Pinpoint the cell where the given text exists, returning its (x, y) midpoint coordinate. 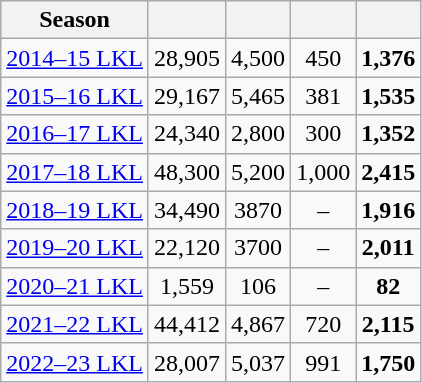
2018–19 LKL (75, 210)
2021–22 LKL (75, 324)
2017–18 LKL (75, 172)
1,916 (388, 210)
720 (324, 324)
450 (324, 58)
2016–17 LKL (75, 134)
48,300 (186, 172)
22,120 (186, 248)
381 (324, 96)
106 (258, 286)
1,000 (324, 172)
1,750 (388, 362)
1,535 (388, 96)
28,007 (186, 362)
Season (75, 20)
3700 (258, 248)
5,465 (258, 96)
82 (388, 286)
5,200 (258, 172)
28,905 (186, 58)
2019–20 LKL (75, 248)
34,490 (186, 210)
3870 (258, 210)
2020–21 LKL (75, 286)
44,412 (186, 324)
2,415 (388, 172)
2,115 (388, 324)
2,011 (388, 248)
2,800 (258, 134)
991 (324, 362)
5,037 (258, 362)
4,500 (258, 58)
24,340 (186, 134)
4,867 (258, 324)
2014–15 LKL (75, 58)
1,352 (388, 134)
1,376 (388, 58)
29,167 (186, 96)
1,559 (186, 286)
2022–23 LKL (75, 362)
2015–16 LKL (75, 96)
300 (324, 134)
